Pinpoint the cell where the given text exists, returning its [x, y] midpoint coordinate. 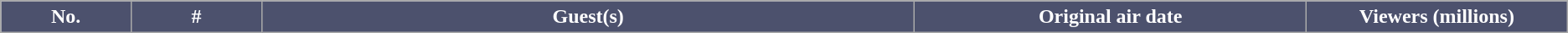
# [197, 17]
Original air date [1111, 17]
Viewers (millions) [1436, 17]
Guest(s) [588, 17]
No. [66, 17]
